Provide the [x, y] coordinate of the cell's center where the given text is located.  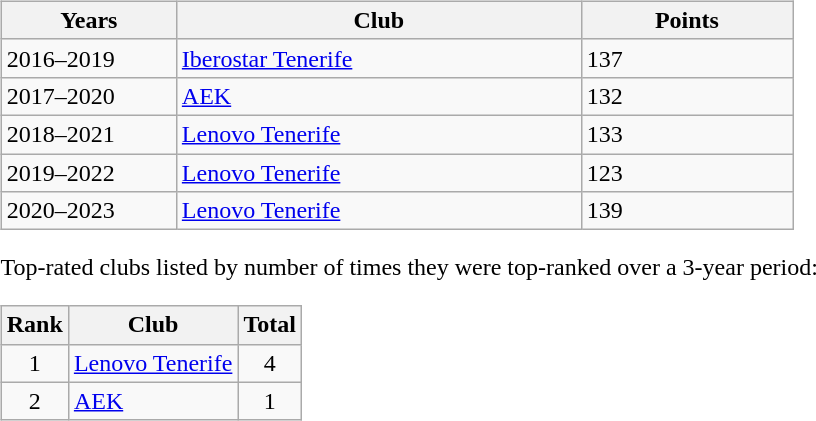
4 [270, 363]
2 [34, 401]
2018–2021 [88, 134]
137 [686, 58]
2016–2019 [88, 58]
2020–2023 [88, 211]
2017–2020 [88, 96]
Rank [34, 325]
Points [686, 20]
Iberostar Tenerife [378, 58]
133 [686, 134]
139 [686, 211]
2019–2022 [88, 173]
132 [686, 96]
Years [88, 20]
Total [270, 325]
123 [686, 173]
